Provide the (x, y) coordinate of the cell's center where the given text is located.  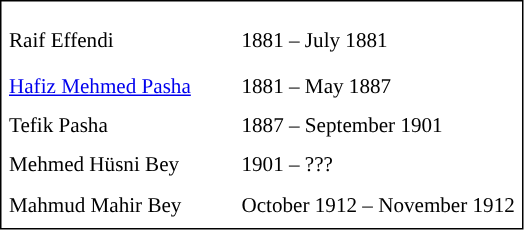
1901 – ??? (378, 165)
October 1912 – November 1912 (378, 204)
1881 – July 1881 (378, 40)
Mahmud Mahir Bey (122, 204)
Tefik Pasha (122, 126)
1887 – September 1901 (378, 126)
Hafiz Mehmed Pasha (122, 87)
Mehmed Hüsni Bey (122, 165)
1881 – May 1887 (378, 87)
Raif Effendi (122, 40)
